Scan for the cell matching the given text and deliver its (x, y) coordinate at center. 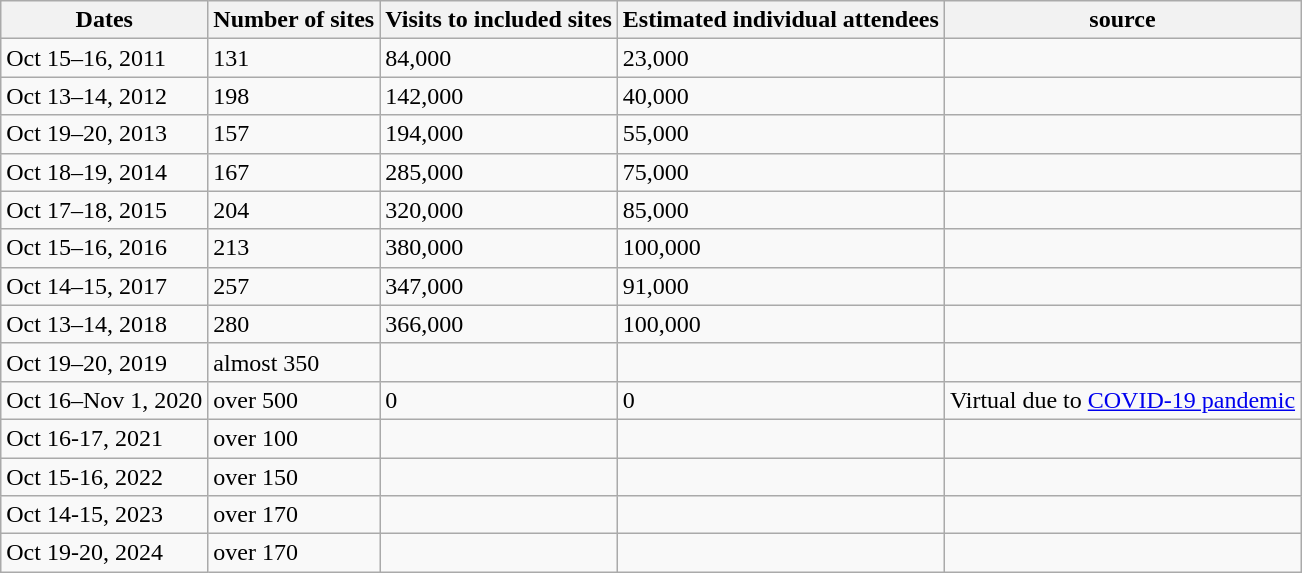
Oct 14-15, 2023 (104, 515)
142,000 (499, 96)
131 (294, 58)
Virtual due to COVID-19 pandemic (1122, 400)
198 (294, 96)
194,000 (499, 134)
257 (294, 286)
over 150 (294, 477)
Oct 13–14, 2012 (104, 96)
Oct 14–15, 2017 (104, 286)
Oct 19–20, 2013 (104, 134)
75,000 (780, 172)
Estimated individual attendees (780, 20)
Oct 19–20, 2019 (104, 362)
380,000 (499, 248)
source (1122, 20)
over 500 (294, 400)
Oct 17–18, 2015 (104, 210)
Oct 15-16, 2022 (104, 477)
Oct 16-17, 2021 (104, 438)
204 (294, 210)
Oct 13–14, 2018 (104, 324)
91,000 (780, 286)
157 (294, 134)
320,000 (499, 210)
40,000 (780, 96)
347,000 (499, 286)
almost 350 (294, 362)
Visits to included sites (499, 20)
366,000 (499, 324)
Oct 16–Nov 1, 2020 (104, 400)
Oct 18–19, 2014 (104, 172)
84,000 (499, 58)
over 100 (294, 438)
85,000 (780, 210)
Oct 15–16, 2011 (104, 58)
23,000 (780, 58)
Oct 15–16, 2016 (104, 248)
55,000 (780, 134)
167 (294, 172)
285,000 (499, 172)
Number of sites (294, 20)
Oct 19-20, 2024 (104, 553)
280 (294, 324)
213 (294, 248)
Dates (104, 20)
